Locate the cell with the specified text and output its [x, y] center coordinate. 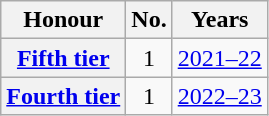
2021–22 [220, 58]
Years [220, 20]
Honour [64, 20]
No. [149, 20]
Fifth tier [64, 58]
Fourth tier [64, 96]
2022–23 [220, 96]
